Return the (x, y) coordinate for the center point of the cell that contains the specified text.  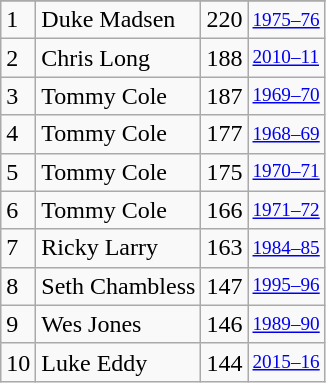
1984–85 (286, 248)
2010–11 (286, 58)
Wes Jones (118, 324)
1969–70 (286, 96)
7 (18, 248)
4 (18, 134)
163 (224, 248)
2015–16 (286, 362)
1989–90 (286, 324)
10 (18, 362)
188 (224, 58)
1995–96 (286, 286)
Duke Madsen (118, 20)
147 (224, 286)
8 (18, 286)
175 (224, 172)
177 (224, 134)
166 (224, 210)
Luke Eddy (118, 362)
Ricky Larry (118, 248)
1968–69 (286, 134)
1975–76 (286, 20)
1970–71 (286, 172)
5 (18, 172)
1971–72 (286, 210)
146 (224, 324)
2 (18, 58)
Seth Chambless (118, 286)
3 (18, 96)
1 (18, 20)
Chris Long (118, 58)
144 (224, 362)
187 (224, 96)
220 (224, 20)
6 (18, 210)
9 (18, 324)
